Determine the [x, y] coordinate at the center of the cell enclosing the given text.  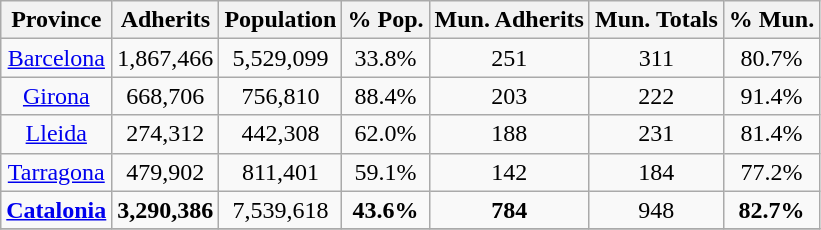
5,529,099 [280, 58]
Girona [56, 96]
251 [509, 58]
Population [280, 20]
231 [656, 134]
% Mun. [771, 20]
948 [656, 210]
188 [509, 134]
311 [656, 58]
Mun. Totals [656, 20]
784 [509, 210]
59.1% [386, 172]
80.7% [771, 58]
82.7% [771, 210]
756,810 [280, 96]
Barcelona [56, 58]
Catalonia [56, 210]
33.8% [386, 58]
Tarragona [56, 172]
3,290,386 [166, 210]
% Pop. [386, 20]
668,706 [166, 96]
62.0% [386, 134]
43.6% [386, 210]
91.4% [771, 96]
7,539,618 [280, 210]
77.2% [771, 172]
88.4% [386, 96]
442,308 [280, 134]
203 [509, 96]
274,312 [166, 134]
Adherits [166, 20]
Province [56, 20]
222 [656, 96]
184 [656, 172]
479,902 [166, 172]
81.4% [771, 134]
1,867,466 [166, 58]
811,401 [280, 172]
142 [509, 172]
Mun. Adherits [509, 20]
Lleida [56, 134]
